Scan for the cell matching the given text and deliver its [X, Y] coordinate at center. 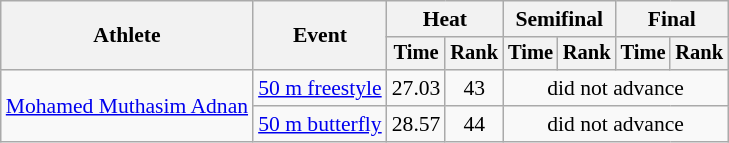
Final [672, 19]
44 [474, 124]
50 m freestyle [320, 88]
Event [320, 36]
43 [474, 88]
50 m butterfly [320, 124]
Heat [445, 19]
28.57 [416, 124]
Athlete [127, 36]
Semifinal [559, 19]
27.03 [416, 88]
Mohamed Muthasim Adnan [127, 106]
